Pinpoint the cell where the given text exists, returning its [x, y] midpoint coordinate. 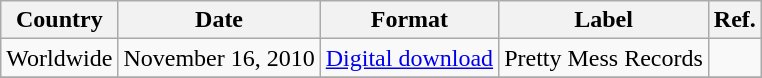
Pretty Mess Records [604, 58]
Label [604, 20]
Country [60, 20]
Format [409, 20]
Ref. [734, 20]
Worldwide [60, 58]
November 16, 2010 [219, 58]
Date [219, 20]
Digital download [409, 58]
